Provide the (X, Y) coordinate of the cell's center where the given text is located.  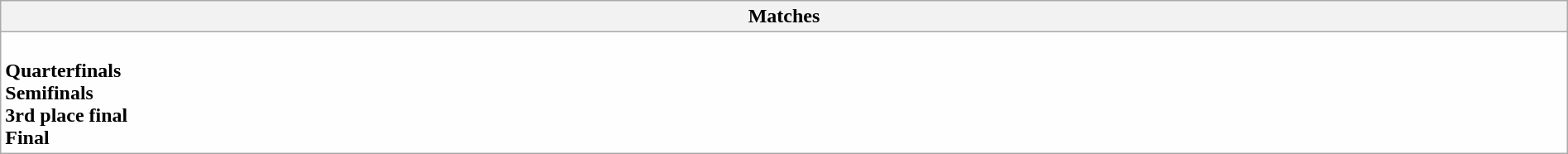
Matches (784, 17)
Quarterfinals Semifinals 3rd place final Final (784, 93)
